Determine the [X, Y] coordinate at the center of the cell enclosing the given text.  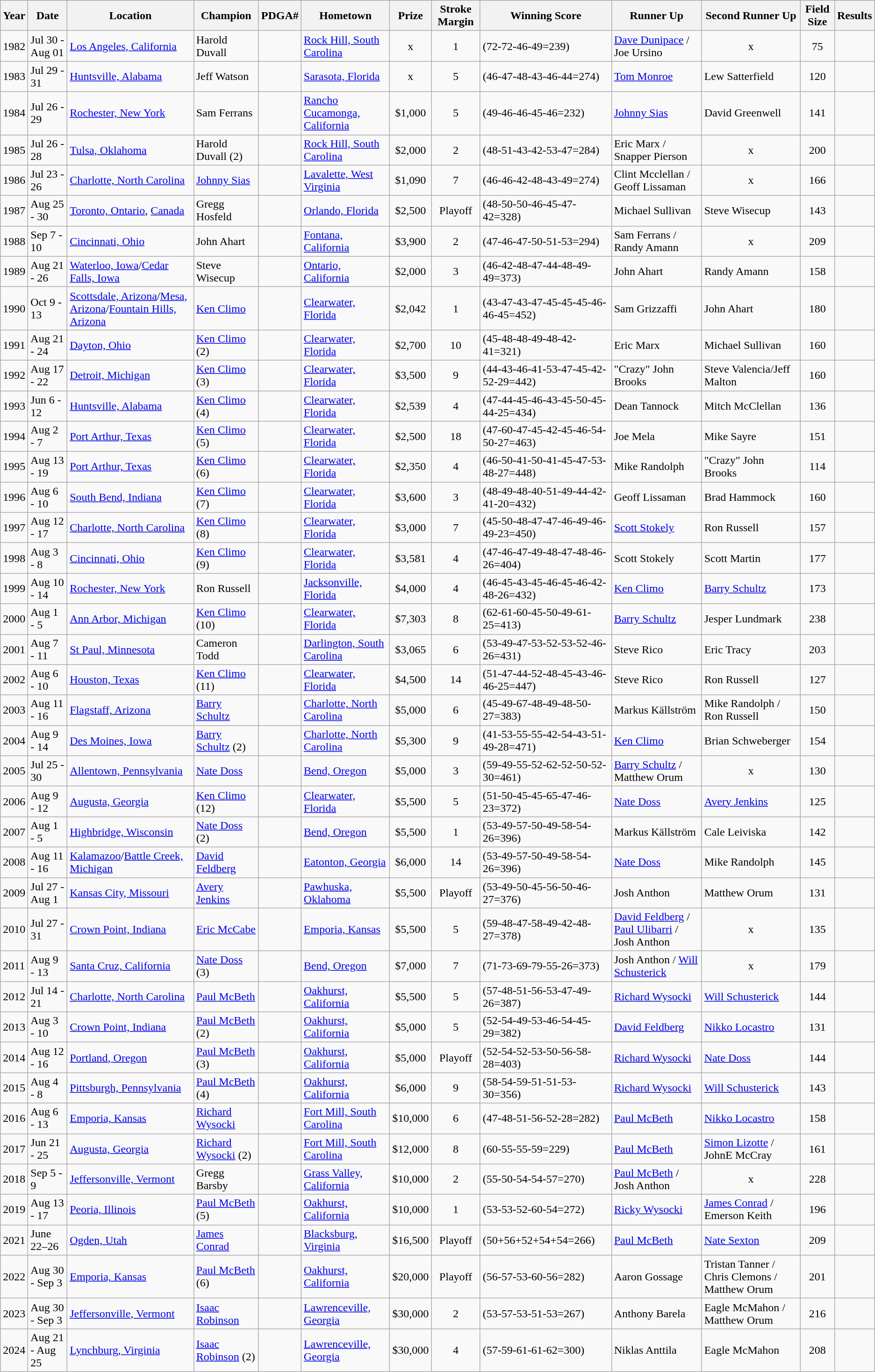
1991 [14, 345]
Lavalette, West Virginia [345, 181]
$7,303 [410, 619]
2008 [14, 862]
Aug 10 - 14 [48, 588]
208 [817, 1350]
2019 [14, 1209]
Highbridge, Wisconsin [130, 831]
Simon Lizotte / JohnE McCray [751, 1148]
(51-50-45-45-65-47-46-23=372) [546, 802]
Harold Duvall (2) [226, 150]
Des Moines, Iowa [130, 741]
Field Size [817, 16]
$5,300 [410, 741]
Dayton, Ohio [130, 345]
114 [817, 467]
PDGA# [280, 16]
Dean Tannock [656, 406]
(47-46-47-50-51-53=294) [546, 241]
Date [48, 16]
196 [817, 1209]
Geoff Lissaman [656, 498]
Cale Leiviska [751, 831]
(72-72-46-49=239) [546, 46]
Nate Doss (3) [226, 966]
1984 [14, 113]
(57-48-51-56-53-47-49-26=387) [546, 997]
Allentown, Pennsylvania [130, 771]
St Paul, Minnesota [130, 649]
150 [817, 710]
Paul McBeth (3) [226, 1058]
2007 [14, 831]
Aug 21 - Aug 25 [48, 1350]
Brad Hammock [751, 498]
Jul 29 - 31 [48, 77]
Los Angeles, California [130, 46]
Ken Climo (9) [226, 558]
Aug 3 - 8 [48, 558]
$1,000 [410, 113]
151 [817, 437]
Oct 9 - 13 [48, 308]
$4,000 [410, 588]
Scott Martin [751, 558]
Jun 6 - 12 [48, 406]
Waterloo, Iowa/Cedar Falls, Iowa [130, 271]
Aug 3 - 10 [48, 1027]
(48-50-50-46-45-47-42=328) [546, 210]
Portland, Oregon [130, 1058]
Aug 21 - 24 [48, 345]
Aug 25 - 30 [48, 210]
Cameron Todd [226, 649]
Sam Ferrans [226, 113]
(62-61-60-45-50-49-61-25=413) [546, 619]
Aug 17 - 22 [48, 375]
Lynchburg, Virginia [130, 1350]
Aug 9 - 14 [48, 741]
Jul 25 - 30 [48, 771]
Eagle McMahon [751, 1350]
Jesper Lundmark [751, 619]
1990 [14, 308]
180 [817, 308]
Sarasota, Florida [345, 77]
2017 [14, 1148]
Paul McBeth (6) [226, 1277]
2005 [14, 771]
2014 [14, 1058]
Aug 2 - 7 [48, 437]
130 [817, 771]
2000 [14, 619]
Jul 30 - Aug 01 [48, 46]
Isaac Robinson [226, 1313]
2006 [14, 802]
Runner Up [656, 16]
Jul 27 - 31 [48, 930]
179 [817, 966]
Aug 13 - 17 [48, 1209]
Ken Climo (5) [226, 437]
Peoria, Illinois [130, 1209]
(55-50-54-54-57=270) [546, 1179]
1993 [14, 406]
2009 [14, 892]
2015 [14, 1088]
Gregg Barsby [226, 1179]
Ken Climo (12) [226, 802]
(71-73-69-79-55-26=373) [546, 966]
Flagstaff, Arizona [130, 710]
(43-47-43-47-45-45-45-46-46-45=452) [546, 308]
Pittsburgh, Pennsylvania [130, 1088]
125 [817, 802]
(53-49-50-45-56-50-46-27=376) [546, 892]
Aug 12 - 16 [48, 1058]
Ken Climo (11) [226, 680]
1989 [14, 271]
127 [817, 680]
2013 [14, 1027]
Year [14, 16]
2022 [14, 1277]
Winning Score [546, 16]
1994 [14, 437]
Ken Climo (7) [226, 498]
Paul McBeth / Josh Anthon [656, 1179]
1985 [14, 150]
$2,042 [410, 308]
$16,500 [410, 1240]
$3,065 [410, 649]
Anthony Barela [656, 1313]
Eric Marx / Snapper Pierson [656, 150]
(46-46-42-48-43-49=274) [546, 181]
1998 [14, 558]
Pawhuska, Oklahoma [345, 892]
Aug 7 - 11 [48, 649]
$4,500 [410, 680]
Ann Arbor, Michigan [130, 619]
1995 [14, 467]
(58-54-59-51-51-53-30=356) [546, 1088]
Scottsdale, Arizona/Mesa, Arizona/Fountain Hills, Arizona [130, 308]
173 [817, 588]
Joe Mela [656, 437]
1987 [14, 210]
(47-60-47-45-42-45-46-54-50-27=463) [546, 437]
Kansas City, Missouri [130, 892]
Aug 21 - 26 [48, 271]
(45-50-48-47-47-46-49-46-49-23=450) [546, 527]
18 [456, 437]
(41-53-55-55-42-54-43-51-49-28=471) [546, 741]
Eric Marx [656, 345]
2010 [14, 930]
Paul McBeth (2) [226, 1027]
Dave Dunipace / Joe Ursino [656, 46]
Sep 5 - 9 [48, 1179]
238 [817, 619]
2002 [14, 680]
Second Runner Up [751, 16]
(53-53-52-60-54=272) [546, 1209]
145 [817, 862]
$2,700 [410, 345]
Kalamazoo/Battle Creek, Michigan [130, 862]
Ken Climo (4) [226, 406]
(49-46-46-45-46=232) [546, 113]
142 [817, 831]
Darlington, South Carolina [345, 649]
Jul 14 - 21 [48, 997]
120 [817, 77]
(46-45-43-45-46-45-46-42-48-26=432) [546, 588]
(45-48-48-49-48-42-41=321) [546, 345]
Sam Grizzaffi [656, 308]
Gregg Hosfeld [226, 210]
Harold Duvall [226, 46]
161 [817, 1148]
Rancho Cucamonga, California [345, 113]
Niklas Anttila [656, 1350]
Aug 4 - 8 [48, 1088]
1992 [14, 375]
$3,000 [410, 527]
Barry Schultz / Matthew Orum [656, 771]
Tulsa, Oklahoma [130, 150]
Champion [226, 16]
(53-57-53-51-53=267) [546, 1313]
2012 [14, 997]
Paul McBeth (4) [226, 1088]
203 [817, 649]
Grass Valley, California [345, 1179]
Ricky Wysocki [656, 1209]
2023 [14, 1313]
75 [817, 46]
(47-46-47-49-48-47-48-46-26=404) [546, 558]
James Conrad [226, 1240]
Paul McBeth (5) [226, 1209]
Nate Sexton [751, 1240]
(52-54-52-53-50-56-58-28=403) [546, 1058]
(51-47-44-52-48-45-43-46-46-25=447) [546, 680]
Jul 26 - 29 [48, 113]
Jul 27 - Aug 1 [48, 892]
228 [817, 1179]
Toronto, Ontario, Canada [130, 210]
(52-54-49-53-46-54-45-29=382) [546, 1027]
$2,350 [410, 467]
1983 [14, 77]
Aug 6 - 13 [48, 1119]
Stroke Margin [456, 16]
Tristan Tanner / Chris Clemons / Matthew Orum [751, 1277]
Barry Schultz (2) [226, 741]
1996 [14, 498]
Sep 7 - 10 [48, 241]
2004 [14, 741]
2003 [14, 710]
2021 [14, 1240]
Tom Monroe [656, 77]
Hometown [345, 16]
Aaron Gossage [656, 1277]
216 [817, 1313]
South Bend, Indiana [130, 498]
Prize [410, 16]
Sam Ferrans / Randy Amann [656, 241]
Richard Wysocki (2) [226, 1148]
(48-51-43-42-53-47=284) [546, 150]
(59-48-47-58-49-42-48-27=378) [546, 930]
Detroit, Michigan [130, 375]
Ken Climo (3) [226, 375]
1986 [14, 181]
2001 [14, 649]
(56-57-53-60-56=282) [546, 1277]
Jacksonville, Florida [345, 588]
$3,900 [410, 241]
10 [456, 345]
(48-49-48-40-51-49-44-42-41-20=432) [546, 498]
(44-43-46-41-53-47-45-42-52-29=442) [546, 375]
Aug 9 - 13 [48, 966]
Jul 23 - 26 [48, 181]
200 [817, 150]
177 [817, 558]
(59-49-55-52-62-52-50-52-30=461) [546, 771]
(47-48-51-56-52-28=282) [546, 1119]
(46-42-48-47-44-48-49-49=373) [546, 271]
Jun 21 - 25 [48, 1148]
Aug 12 - 17 [48, 527]
135 [817, 930]
157 [817, 527]
Clint Mcclellan / Geoff Lissaman [656, 181]
$12,000 [410, 1148]
$2,539 [410, 406]
James Conrad / Emerson Keith [751, 1209]
Ogden, Utah [130, 1240]
1988 [14, 241]
(46-47-48-43-46-44=274) [546, 77]
Blacksburg, Virginia [345, 1240]
2011 [14, 966]
Josh Anthon [656, 892]
154 [817, 741]
Mitch McClellan [751, 406]
(45-49-67-48-49-48-50-27=383) [546, 710]
Randy Amann [751, 271]
Santa Cruz, California [130, 966]
David Greenwell [751, 113]
Ontario, California [345, 271]
Eric Tracy [751, 649]
$3,500 [410, 375]
Ken Climo (2) [226, 345]
Lew Satterfield [751, 77]
$20,000 [410, 1277]
141 [817, 113]
(60-55-55-59=229) [546, 1148]
Steve Valencia/Jeff Malton [751, 375]
(47-44-45-46-43-45-50-45-44-25=434) [546, 406]
Brian Schweberger [751, 741]
Jeff Watson [226, 77]
June 22–26 [48, 1240]
Eric McCabe [226, 930]
Ken Climo (6) [226, 467]
$3,600 [410, 498]
(46-50-41-50-41-45-47-53-48-27=448) [546, 467]
Fontana, California [345, 241]
1999 [14, 588]
Results [854, 16]
Aug 9 - 12 [48, 802]
Mike Sayre [751, 437]
Josh Anthon / Will Schusterick [656, 966]
Houston, Texas [130, 680]
(57-59-61-61-62=300) [546, 1350]
Isaac Robinson (2) [226, 1350]
1997 [14, 527]
Jul 26 - 28 [48, 150]
201 [817, 1277]
$3,581 [410, 558]
2016 [14, 1119]
Matthew Orum [751, 892]
136 [817, 406]
Eagle McMahon / Matthew Orum [751, 1313]
2024 [14, 1350]
Eatonton, Georgia [345, 862]
(50+56+52+54+54=266) [546, 1240]
Mike Randolph / Ron Russell [751, 710]
$1,090 [410, 181]
Ken Climo (10) [226, 619]
Location [130, 16]
David Feldberg / Paul Ulibarri / Josh Anthon [656, 930]
Orlando, Florida [345, 210]
(53-49-47-53-52-53-52-46-26=431) [546, 649]
2018 [14, 1179]
1982 [14, 46]
166 [817, 181]
Ken Climo (8) [226, 527]
Aug 13 - 19 [48, 467]
Nate Doss (2) [226, 831]
$7,000 [410, 966]
